Scan for the cell matching the given text and deliver its [X, Y] coordinate at center. 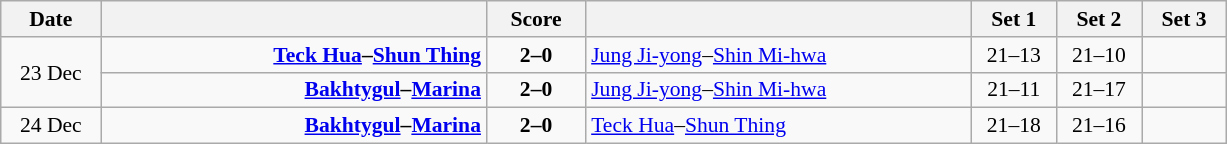
Date [51, 19]
Set 2 [1098, 19]
23 Dec [51, 72]
21–17 [1098, 90]
24 Dec [51, 126]
21–11 [1014, 90]
Score [536, 19]
21–18 [1014, 126]
21–13 [1014, 55]
21–10 [1098, 55]
21–16 [1098, 126]
Set 3 [1184, 19]
Set 1 [1014, 19]
